Find where the given text appears and provide that cell's center as [X, Y] coordinate. 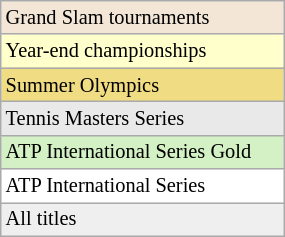
Tennis Masters Series [142, 118]
Summer Olympics [142, 85]
All titles [142, 219]
Grand Slam tournaments [142, 17]
ATP International Series Gold [142, 152]
ATP International Series [142, 186]
Year-end championships [142, 51]
